Return the [X, Y] coordinate for the center point of the cell that contains the specified text.  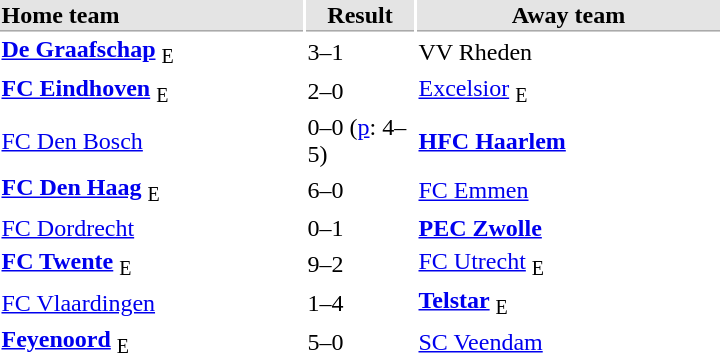
3–1 [360, 52]
FC Emmen [568, 191]
Excelsior E [568, 92]
FC Den Bosch [152, 142]
FC Dordrecht [152, 227]
VV Rheden [568, 52]
HFC Haarlem [568, 142]
FC Utrecht E [568, 263]
Away team [568, 16]
PEC Zwolle [568, 227]
9–2 [360, 263]
FC Eindhoven E [152, 92]
0–0 (p: 4–5) [360, 142]
1–4 [360, 303]
Telstar E [568, 303]
FC Twente E [152, 263]
2–0 [360, 92]
FC Vlaardingen [152, 303]
6–0 [360, 191]
De Graafschap E [152, 52]
Result [360, 16]
0–1 [360, 227]
FC Den Haag E [152, 191]
Home team [152, 16]
